Determine the [X, Y] coordinate at the center of the cell enclosing the given text.  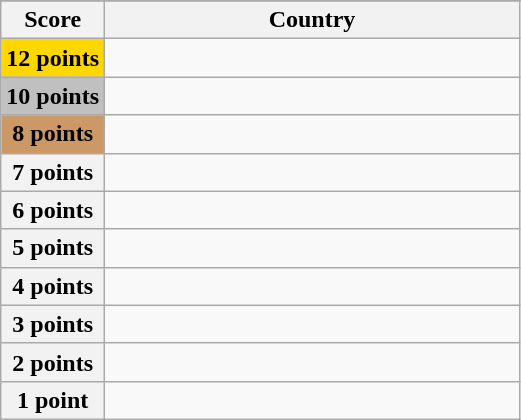
2 points [53, 362]
8 points [53, 134]
4 points [53, 286]
7 points [53, 172]
Country [312, 20]
12 points [53, 58]
Score [53, 20]
3 points [53, 324]
5 points [53, 248]
6 points [53, 210]
1 point [53, 400]
10 points [53, 96]
